Provide the [X, Y] coordinate of the cell's center where the given text is located.  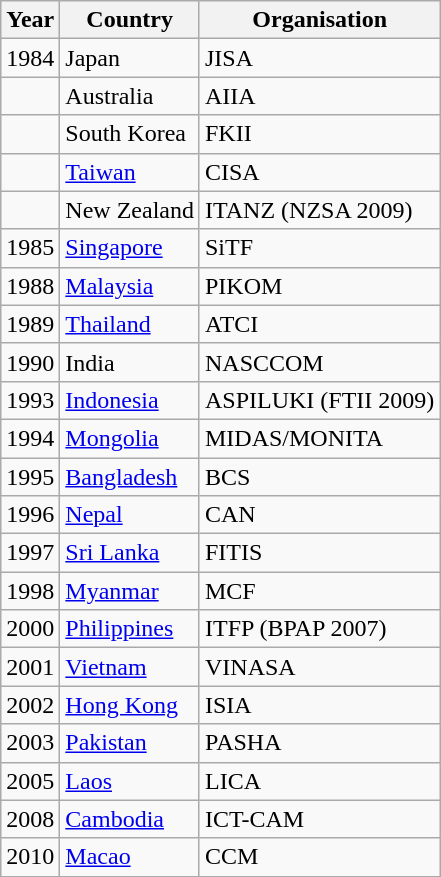
PIKOM [319, 286]
LICA [319, 781]
ISIA [319, 705]
2001 [30, 667]
1996 [30, 515]
Year [30, 20]
NASCCOM [319, 362]
1984 [30, 58]
Mongolia [130, 438]
Hong Kong [130, 705]
1994 [30, 438]
FITIS [319, 553]
FKII [319, 134]
1985 [30, 248]
JISA [319, 58]
2003 [30, 743]
New Zealand [130, 210]
1988 [30, 286]
1995 [30, 477]
1993 [30, 400]
Cambodia [130, 819]
India [130, 362]
Bangladesh [130, 477]
CAN [319, 515]
Sri Lanka [130, 553]
ICT-CAM [319, 819]
ATCI [319, 324]
ITFP (BPAP 2007) [319, 629]
CCM [319, 857]
Country [130, 20]
PASHA [319, 743]
Australia [130, 96]
2010 [30, 857]
Laos [130, 781]
ASPILUKI (FTII 2009) [319, 400]
MIDAS/MONITA [319, 438]
1989 [30, 324]
CISA [319, 172]
Organisation [319, 20]
Nepal [130, 515]
AIIA [319, 96]
South Korea [130, 134]
Malaysia [130, 286]
SiTF [319, 248]
Indonesia [130, 400]
VINASA [319, 667]
1990 [30, 362]
Pakistan [130, 743]
2008 [30, 819]
Japan [130, 58]
2002 [30, 705]
1998 [30, 591]
Vietnam [130, 667]
2000 [30, 629]
1997 [30, 553]
BCS [319, 477]
Myanmar [130, 591]
Thailand [130, 324]
2005 [30, 781]
Taiwan [130, 172]
Macao [130, 857]
Philippines [130, 629]
ITANZ (NZSA 2009) [319, 210]
Singapore [130, 248]
MCF [319, 591]
